Return [X, Y] of the center of cell containing provided text 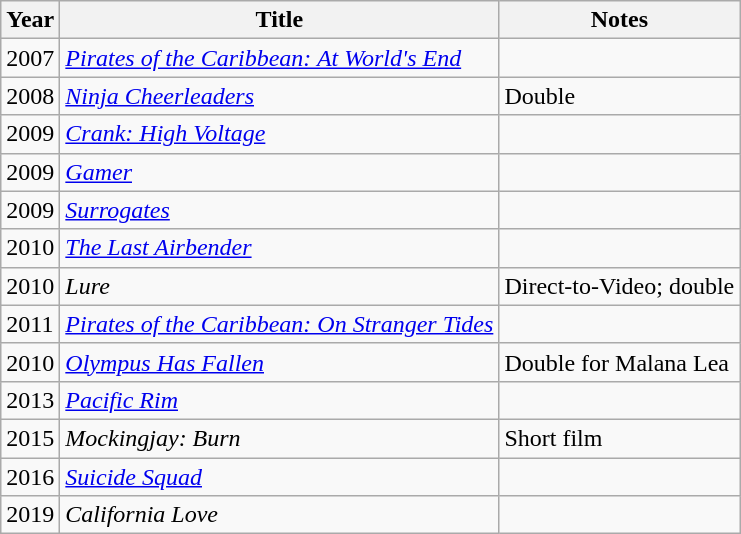
2019 [30, 515]
Surrogates [280, 210]
Crank: High Voltage [280, 134]
Lure [280, 286]
Notes [620, 20]
Mockingjay: Burn [280, 438]
Direct-to-Video; double [620, 286]
Gamer [280, 172]
Suicide Squad [280, 477]
California Love [280, 515]
2016 [30, 477]
2007 [30, 58]
The Last Airbender [280, 248]
2013 [30, 400]
Pacific Rim [280, 400]
2011 [30, 324]
Short film [620, 438]
Pirates of the Caribbean: At World's End [280, 58]
Title [280, 20]
2015 [30, 438]
Year [30, 20]
Ninja Cheerleaders [280, 96]
Double [620, 96]
2008 [30, 96]
Double for Malana Lea [620, 362]
Olympus Has Fallen [280, 362]
Pirates of the Caribbean: On Stranger Tides [280, 324]
